Extract the [X, Y] coordinate from the center of the cell holding the provided text.  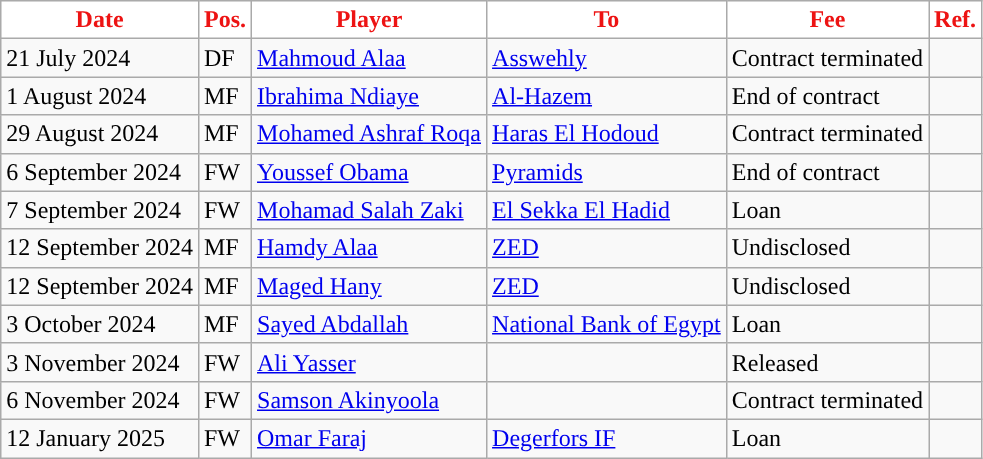
21 July 2024 [100, 58]
National Bank of Egypt [607, 324]
Ali Yasser [370, 362]
3 November 2024 [100, 362]
Released [827, 362]
Mahmoud Alaa [370, 58]
To [607, 20]
3 October 2024 [100, 324]
Ref. [956, 20]
Hamdy Alaa [370, 248]
Player [370, 20]
Haras El Hodoud [607, 134]
Mohamed Ashraf Roqa [370, 134]
29 August 2024 [100, 134]
Asswehly [607, 58]
Degerfors IF [607, 438]
Youssef Obama [370, 172]
Omar Faraj [370, 438]
Pos. [224, 20]
1 August 2024 [100, 96]
Al-Hazem [607, 96]
Mohamad Salah Zaki [370, 210]
Samson Akinyoola [370, 400]
Maged Hany [370, 286]
12 January 2025 [100, 438]
DF [224, 58]
6 September 2024 [100, 172]
Ibrahima Ndiaye [370, 96]
7 September 2024 [100, 210]
Date [100, 20]
El Sekka El Hadid [607, 210]
Sayed Abdallah [370, 324]
Pyramids [607, 172]
6 November 2024 [100, 400]
Fee [827, 20]
